For the text-containing cell, return its midpoint in [X, Y] coordinate format. 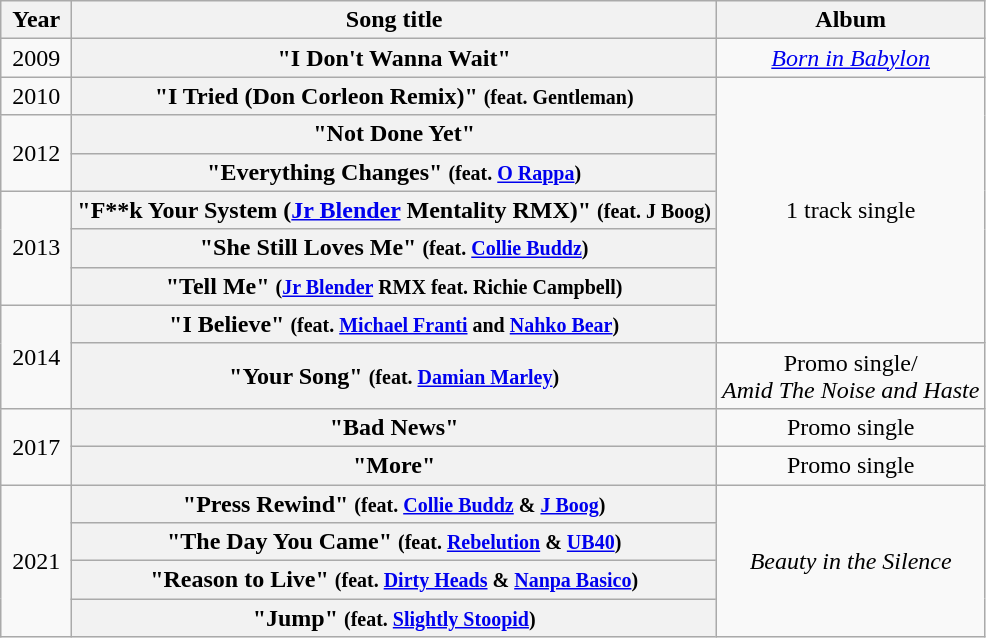
"I Tried (Don Corleon Remix)" (feat. Gentleman) [394, 96]
"She Still Loves Me" (feat. Collie Buddz) [394, 248]
"Not Done Yet" [394, 134]
Promo single/Amid The Noise and Haste [850, 376]
"Jump" (feat. Slightly Stoopid) [394, 618]
"Bad News" [394, 427]
2013 [36, 248]
Beauty in the Silence [850, 560]
Album [850, 20]
2014 [36, 356]
2010 [36, 96]
"I Believe" (feat. Michael Franti and Nahko Bear) [394, 324]
2021 [36, 560]
Born in Babylon [850, 58]
"Everything Changes" (feat. O Rappa) [394, 172]
"The Day You Came" (feat. Rebelution & UB40) [394, 542]
2012 [36, 153]
"I Don't Wanna Wait" [394, 58]
2017 [36, 446]
"More" [394, 465]
"Press Rewind" (feat. Collie Buddz & J Boog) [394, 503]
2009 [36, 58]
"Reason to Live" (feat. Dirty Heads & Nanpa Basico) [394, 580]
"Tell Me" (Jr Blender RMX feat. Richie Campbell) [394, 286]
"F**k Your System (Jr Blender Mentality RMX)" (feat. J Boog) [394, 210]
Song title [394, 20]
Year [36, 20]
1 track single [850, 210]
"Your Song" (feat. Damian Marley) [394, 376]
